Pinpoint the cell where the given text exists, returning its [X, Y] midpoint coordinate. 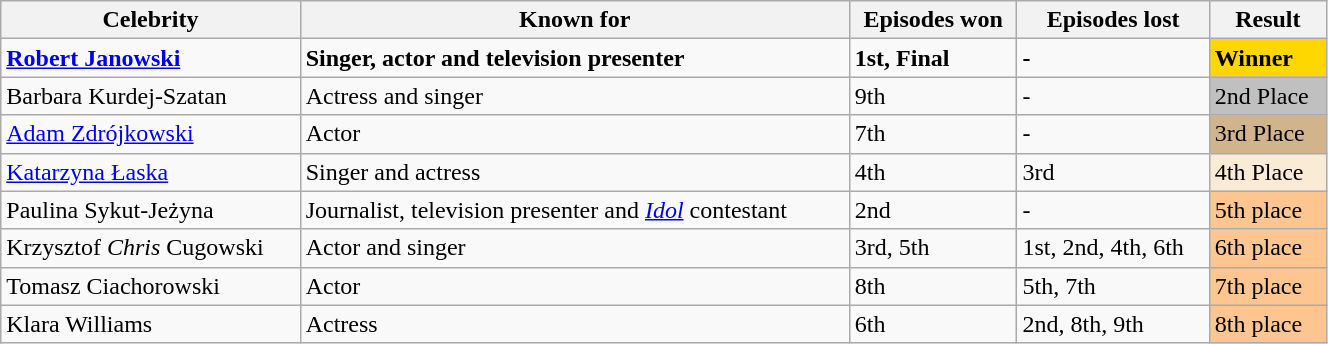
5th place [1268, 210]
7th [933, 134]
9th [933, 96]
Actress [574, 324]
Episodes lost [1113, 20]
6th place [1268, 248]
Singer and actress [574, 172]
7th place [1268, 286]
4th [933, 172]
Barbara Kurdej-Szatan [150, 96]
Actor and singer [574, 248]
Singer, actor and television presenter [574, 58]
8th [933, 286]
Journalist, television presenter and Idol contestant [574, 210]
3rd [1113, 172]
Celebrity [150, 20]
2nd [933, 210]
Adam Zdrójkowski [150, 134]
3rd Place [1268, 134]
Robert Janowski [150, 58]
8th place [1268, 324]
2nd, 8th, 9th [1113, 324]
3rd, 5th [933, 248]
1st, 2nd, 4th, 6th [1113, 248]
5th, 7th [1113, 286]
Klara Williams [150, 324]
Katarzyna Łaska [150, 172]
Result [1268, 20]
Tomasz Ciachorowski [150, 286]
2nd Place [1268, 96]
Episodes won [933, 20]
6th [933, 324]
Winner [1268, 58]
Krzysztof Chris Cugowski [150, 248]
1st, Final [933, 58]
Paulina Sykut-Jeżyna [150, 210]
Known for [574, 20]
4th Place [1268, 172]
Actress and singer [574, 96]
